For the text-containing cell, return its midpoint in (X, Y) coordinate format. 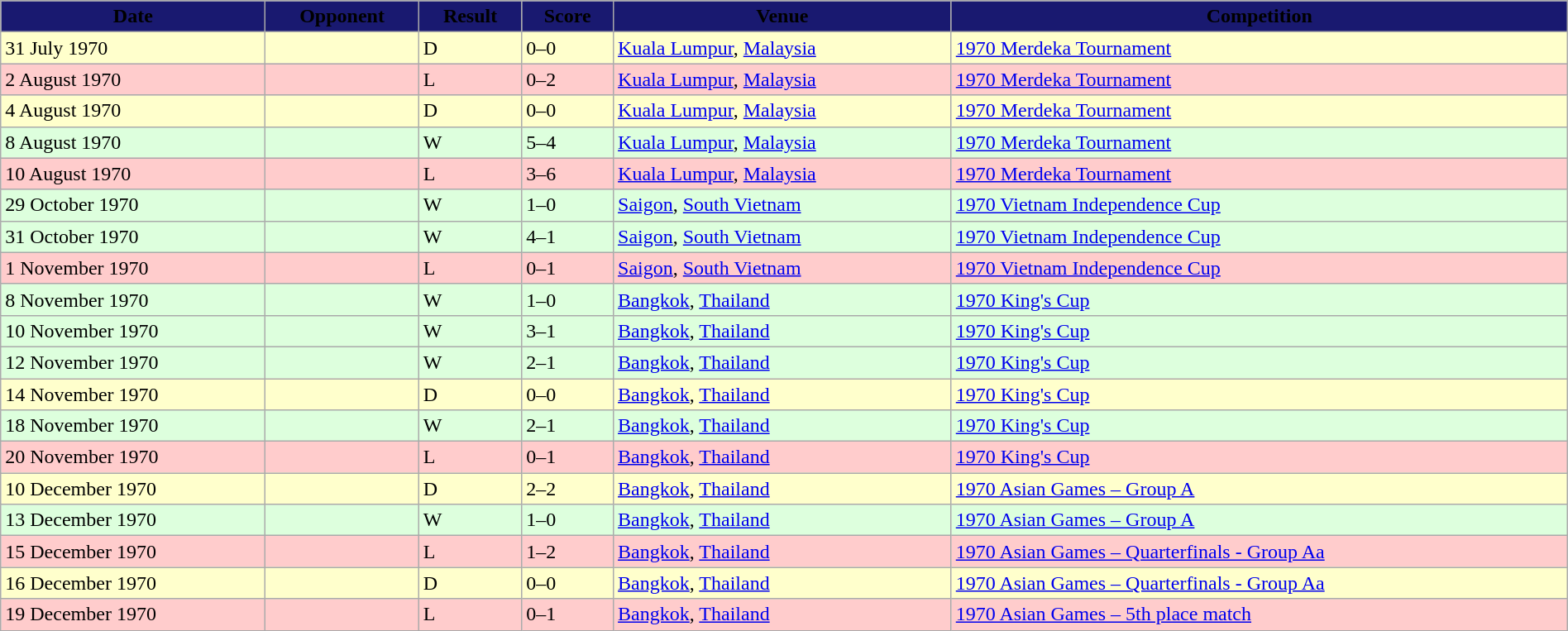
10 December 1970 (133, 489)
8 August 1970 (133, 142)
14 November 1970 (133, 394)
4–1 (567, 237)
2–2 (567, 489)
31 October 1970 (133, 237)
10 August 1970 (133, 174)
18 November 1970 (133, 426)
29 October 1970 (133, 205)
2 August 1970 (133, 79)
20 November 1970 (133, 457)
0–2 (567, 79)
1–2 (567, 552)
5–4 (567, 142)
31 July 1970 (133, 48)
4 August 1970 (133, 111)
3–6 (567, 174)
Score (567, 17)
Date (133, 17)
10 November 1970 (133, 331)
16 December 1970 (133, 583)
3–1 (567, 331)
Result (470, 17)
12 November 1970 (133, 362)
19 December 1970 (133, 614)
13 December 1970 (133, 520)
Opponent (342, 17)
1 November 1970 (133, 268)
15 December 1970 (133, 552)
Venue (782, 17)
8 November 1970 (133, 299)
Competition (1259, 17)
1970 Asian Games – 5th place match (1259, 614)
